Search for the cell housing the specified text and yield its (X, Y) center coordinate. 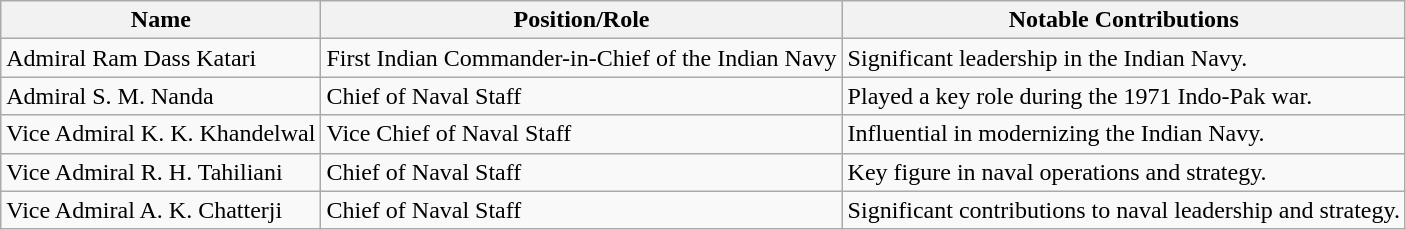
Notable Contributions (1124, 20)
Significant contributions to naval leadership and strategy. (1124, 210)
Position/Role (582, 20)
Vice Admiral R. H. Tahiliani (161, 172)
Vice Chief of Naval Staff (582, 134)
First Indian Commander-in-Chief of the Indian Navy (582, 58)
Influential in modernizing the Indian Navy. (1124, 134)
Admiral S. M. Nanda (161, 96)
Vice Admiral K. K. Khandelwal (161, 134)
Admiral Ram Dass Katari (161, 58)
Played a key role during the 1971 Indo-Pak war. (1124, 96)
Vice Admiral A. K. Chatterji (161, 210)
Significant leadership in the Indian Navy. (1124, 58)
Name (161, 20)
Key figure in naval operations and strategy. (1124, 172)
